From the cell containing the given text, extract its center point as [x, y] coordinate. 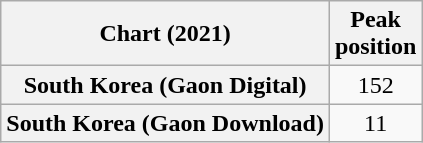
Peakposition [375, 34]
11 [375, 123]
South Korea (Gaon Download) [166, 123]
South Korea (Gaon Digital) [166, 85]
152 [375, 85]
Chart (2021) [166, 34]
